Pinpoint the cell where the given text exists, returning its (X, Y) midpoint coordinate. 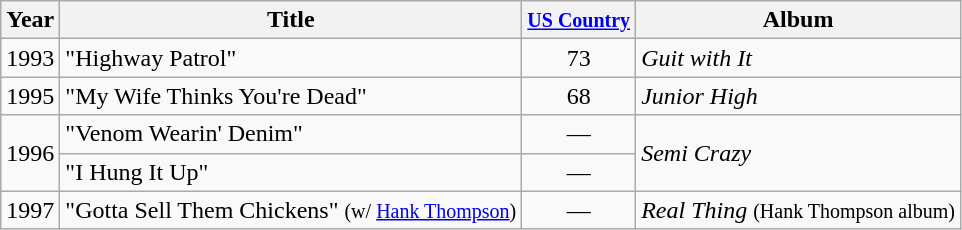
Title (291, 20)
Guit with It (798, 58)
73 (579, 58)
"Highway Patrol" (291, 58)
1993 (30, 58)
"Venom Wearin' Denim" (291, 134)
"Gotta Sell Them Chickens" (w/ Hank Thompson) (291, 210)
Album (798, 20)
US Country (579, 20)
Semi Crazy (798, 153)
Junior High (798, 96)
"I Hung It Up" (291, 172)
"My Wife Thinks You're Dead" (291, 96)
1997 (30, 210)
1995 (30, 96)
1996 (30, 153)
Year (30, 20)
Real Thing (Hank Thompson album) (798, 210)
68 (579, 96)
